From the cell containing the given text, extract its center point as [x, y] coordinate. 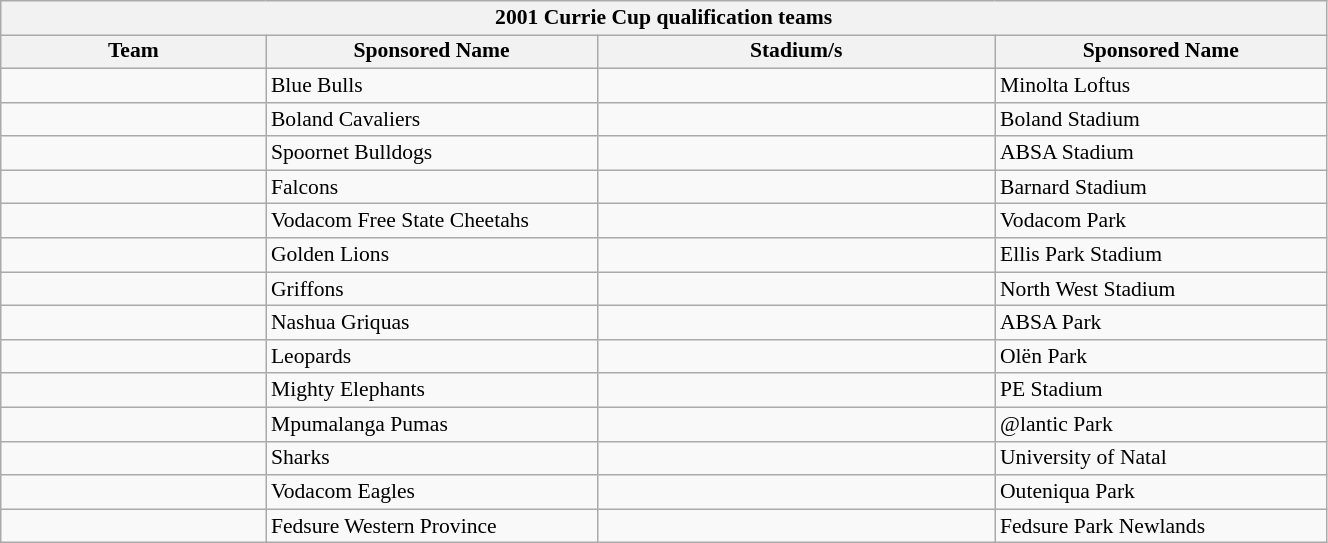
Fedsure Western Province [432, 526]
Stadium/s [796, 52]
Vodacom Eagles [432, 492]
Boland Cavaliers [432, 120]
Olën Park [1160, 357]
Ellis Park Stadium [1160, 255]
Outeniqua Park [1160, 492]
Spoornet Bulldogs [432, 154]
Mpumalanga Pumas [432, 425]
@lantic Park [1160, 425]
Vodacom Park [1160, 221]
2001 Currie Cup qualification teams [664, 18]
University of Natal [1160, 458]
Fedsure Park Newlands [1160, 526]
Nashua Griquas [432, 323]
Sharks [432, 458]
Team [134, 52]
Griffons [432, 289]
Mighty Elephants [432, 391]
Minolta Loftus [1160, 86]
ABSA Park [1160, 323]
Golden Lions [432, 255]
ABSA Stadium [1160, 154]
North West Stadium [1160, 289]
Boland Stadium [1160, 120]
Barnard Stadium [1160, 187]
PE Stadium [1160, 391]
Leopards [432, 357]
Blue Bulls [432, 86]
Falcons [432, 187]
Vodacom Free State Cheetahs [432, 221]
